Output the [x, y] coordinate of the center of the cell containing the given text.  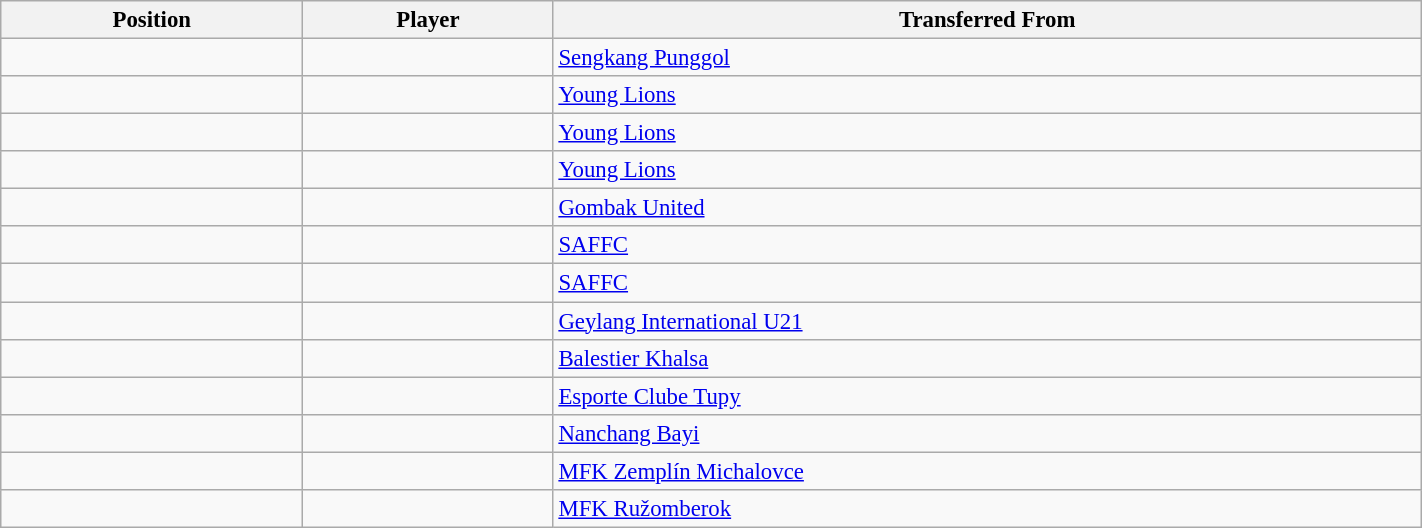
MFK Ružomberok [987, 509]
Balestier Khalsa [987, 358]
Position [152, 20]
Gombak United [987, 208]
Geylang International U21 [987, 321]
MFK Zemplín Michalovce [987, 471]
Player [428, 20]
Nanchang Bayi [987, 433]
Sengkang Punggol [987, 58]
Transferred From [987, 20]
Esporte Clube Tupy [987, 396]
